Pinpoint the cell where the given text exists, returning its [X, Y] midpoint coordinate. 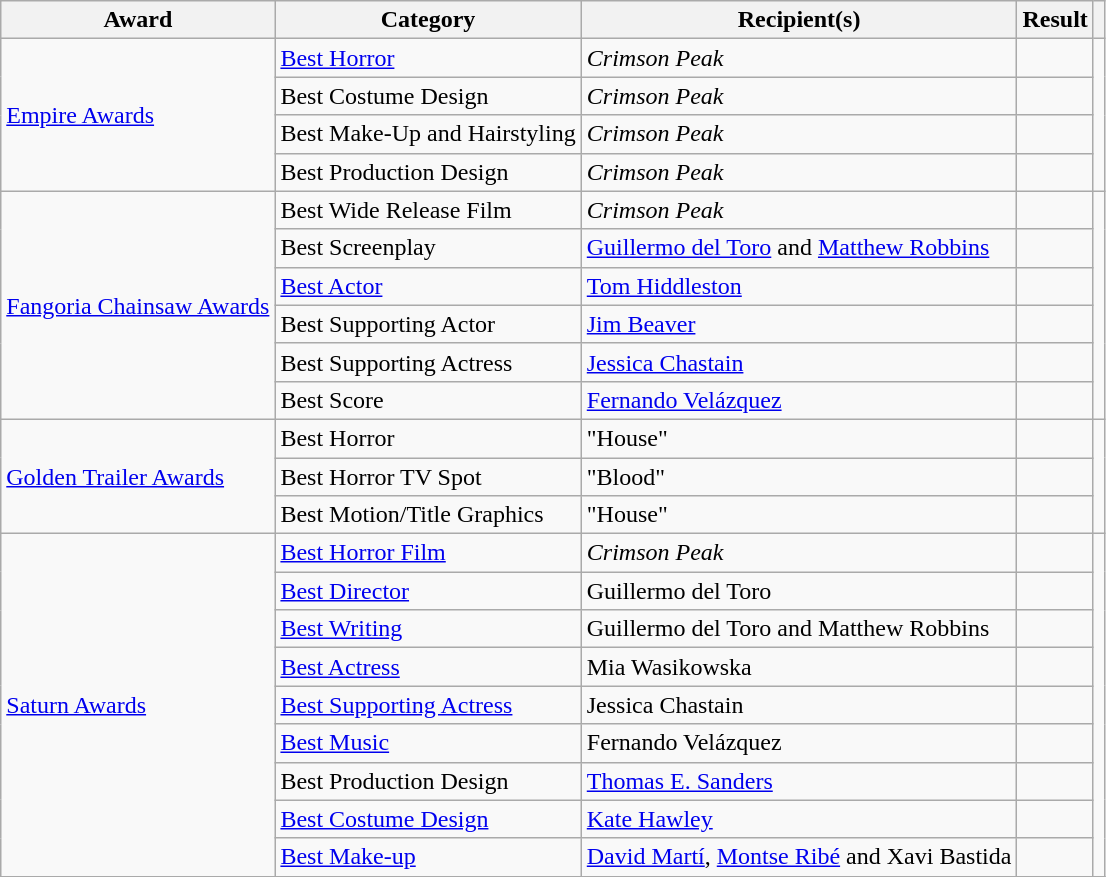
Best Actress [428, 667]
Best Wide Release Film [428, 210]
Category [428, 20]
Best Music [428, 743]
Result [1055, 20]
Best Score [428, 400]
Best Horror TV Spot [428, 477]
Guillermo del Toro [799, 591]
David Martí, Montse Ribé and Xavi Bastida [799, 857]
Best Horror Film [428, 553]
Mia Wasikowska [799, 667]
Best Make-up [428, 857]
Thomas E. Sanders [799, 781]
Best Screenplay [428, 248]
"Blood" [799, 477]
Jim Beaver [799, 324]
Best Make-Up and Hairstyling [428, 134]
Golden Trailer Awards [138, 476]
Fangoria Chainsaw Awards [138, 305]
Saturn Awards [138, 706]
Best Writing [428, 629]
Best Director [428, 591]
Best Actor [428, 286]
Kate Hawley [799, 819]
Best Motion/Title Graphics [428, 515]
Best Supporting Actor [428, 324]
Tom Hiddleston [799, 286]
Award [138, 20]
Recipient(s) [799, 20]
Empire Awards [138, 115]
